Detect which cell encompasses the target text, then output its [X, Y] center coordinate. 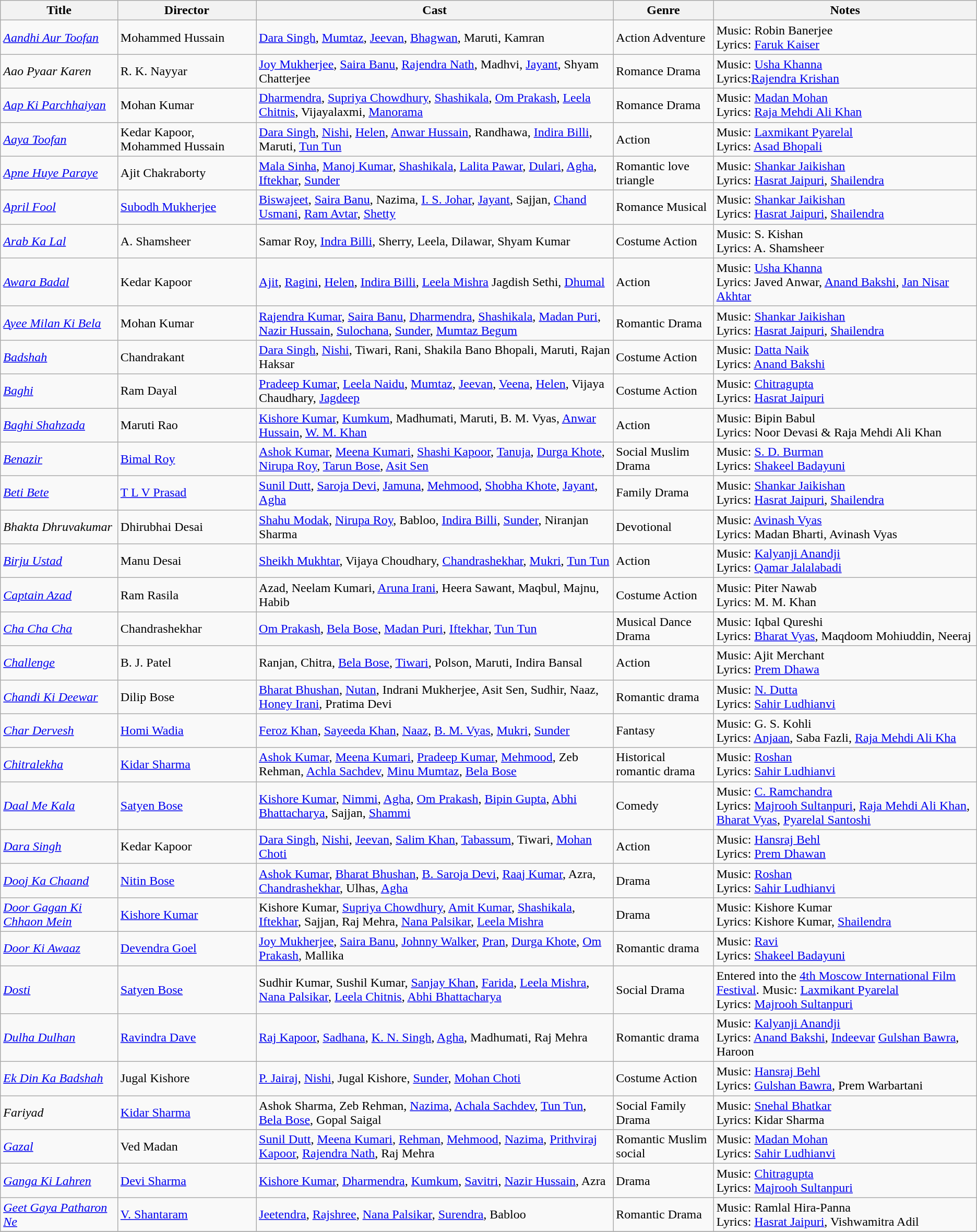
Gazal [59, 1146]
Dilip Bose [187, 696]
Ashok Kumar, Bharat Bhushan, B. Saroja Devi, Raaj Kumar, Azra, Chandrashekhar, Ulhas, Agha [435, 880]
Pradeep Kumar, Leela Naidu, Mumtaz, Jeevan, Veena, Helen, Vijaya Chaudhary, Jagdeep [435, 390]
Ranjan, Chitra, Bela Bose, Tiwari, Polson, Maruti, Indira Bansal [435, 663]
Feroz Khan, Sayeeda Khan, Naaz, B. M. Vyas, Mukri, Sunder [435, 731]
Music: Madan MohanLyrics: Sahir Ludhianvi [845, 1146]
Dhirubhai Desai [187, 527]
Sudhir Kumar, Sushil Kumar, Sanjay Khan, Farida, Leela Mishra, Nana Palsikar, Leela Chitnis, Abhi Bhattacharya [435, 990]
B. J. Patel [187, 663]
Benazir [59, 459]
Rajendra Kumar, Saira Banu, Dharmendra, Shashikala, Madan Puri, Nazir Hussain, Sulochana, Sunder, Mumtaz Begum [435, 323]
Mohammed Hussain [187, 38]
Aap Ki Parchhaiyan [59, 105]
Char Dervesh [59, 731]
Ajit, Ragini, Helen, Indira Billi, Leela Mishra Jagdish Sethi, Dhumal [435, 282]
Mala Sinha, Manoj Kumar, Shashikala, Lalita Pawar, Dulari, Agha, Iftekhar, Sunder [435, 173]
Music: Hansraj BehlLyrics: Gulshan Bawra, Prem Warbartani [845, 1079]
Bharat Bhushan, Nutan, Indrani Mukherjee, Asit Sen, Sudhir, Naaz, Honey Irani, Pratima Devi [435, 696]
Romantic Muslim social [663, 1146]
Nitin Bose [187, 880]
Kishore Kumar [187, 915]
Biswajeet, Saira Banu, Nazima, I. S. Johar, Jayant, Sajjan, Chand Usmani, Ram Avtar, Shetty [435, 207]
Chitralekha [59, 764]
Door Ki Awaaz [59, 948]
Aaya Toofan [59, 139]
Genre [663, 10]
Entered into the 4th Moscow International Film Festival. Music: Laxmikant PyarelalLyrics: Majrooh Sultanpuri [845, 990]
Aao Pyaar Karen [59, 71]
Musical Dance Drama [663, 629]
Social Drama [663, 990]
Kishore Kumar, Nimmi, Agha, Om Prakash, Bipin Gupta, Abhi Bhattacharya, Sajjan, Shammi [435, 805]
Cast [435, 10]
Beti Bete [59, 493]
Om Prakash, Bela Bose, Madan Puri, Iftekhar, Tun Tun [435, 629]
Challenge [59, 663]
Ram Dayal [187, 390]
Badshah [59, 357]
Kishore Kumar, Supriya Chowdhury, Amit Kumar, Shashikala, Iftekhar, Sajjan, Raj Mehra, Nana Palsikar, Leela Mishra [435, 915]
Notes [845, 10]
Dara Singh, Nishi, Helen, Anwar Hussain, Randhawa, Indira Billi, Maruti, Tun Tun [435, 139]
Music: S. D. BurmanLyrics: Shakeel Badayuni [845, 459]
Awara Badal [59, 282]
Azad, Neelam Kumari, Aruna Irani, Heera Sawant, Maqbul, Majnu, Habib [435, 595]
Homi Wadia [187, 731]
Aandhi Aur Toofan [59, 38]
Devotional [663, 527]
Dara Singh, Nishi, Tiwari, Rani, Shakila Bano Bhopali, Maruti, Rajan Haksar [435, 357]
Music: Usha KhannaLyrics:Rajendra Krishan [845, 71]
Music: Ramlal Hira-PannaLyrics: Hasrat Jaipuri, Vishwamitra Adil [845, 1214]
Action Adventure [663, 38]
Shahu Modak, Nirupa Roy, Babloo, Indira Billi, Sunder, Niranjan Sharma [435, 527]
Comedy [663, 805]
Kedar Kapoor, Mohammed Hussain [187, 139]
V. Shantaram [187, 1214]
Ashok Sharma, Zeb Rehman, Nazima, Achala Sachdev, Tun Tun, Bela Bose, Gopal Saigal [435, 1113]
Romantic love triangle [663, 173]
Music: Kishore KumarLyrics: Kishore Kumar, Shailendra [845, 915]
Romance Musical [663, 207]
Music: G. S. KohliLyrics: Anjaan, Saba Fazli, Raja Mehdi Ali Kha [845, 731]
Dara Singh, Nishi, Jeevan, Salim Khan, Tabassum, Tiwari, Mohan Choti [435, 847]
Music: Snehal BhatkarLyrics: Kidar Sharma [845, 1113]
Birju Ustad [59, 561]
Ram Rasila [187, 595]
Music: Bipin Babul Lyrics: Noor Devasi & Raja Mehdi Ali Khan [845, 425]
Sunil Dutt, Meena Kumari, Rehman, Mehmood, Nazima, Prithviraj Kapoor, Rajendra Nath, Raj Mehra [435, 1146]
T L V Prasad [187, 493]
Dharmendra, Supriya Chowdhury, Shashikala, Om Prakash, Leela Chitnis, Vijayalaxmi, Manorama [435, 105]
Jugal Kishore [187, 1079]
Apne Huye Paraye [59, 173]
Music: Usha KhannaLyrics: Javed Anwar, Anand Bakshi, Jan Nisar Akhtar [845, 282]
Music: S. KishanLyrics: A. Shamsheer [845, 241]
Music: Piter NawabLyrics: M. M. Khan [845, 595]
A. Shamsheer [187, 241]
Geet Gaya Patharon Ne [59, 1214]
Manu Desai [187, 561]
Arab Ka Lal [59, 241]
Ravindra Dave [187, 1038]
Music: Avinash VyasLyrics: Madan Bharti, Avinash Vyas [845, 527]
Dara Singh [59, 847]
R. K. Nayyar [187, 71]
Subodh Mukherjee [187, 207]
Daal Me Kala [59, 805]
Ek Din Ka Badshah [59, 1079]
Sunil Dutt, Saroja Devi, Jamuna, Mehmood, Shobha Khote, Jayant, Agha [435, 493]
Ganga Ki Lahren [59, 1181]
Baghi [59, 390]
Music: C. RamchandraLyrics: Majrooh Sultanpuri, Raja Mehdi Ali Khan, Bharat Vyas, Pyarelal Santoshi [845, 805]
Captain Azad [59, 595]
Music: ChitraguptaLyrics: Hasrat Jaipuri [845, 390]
Social Family Drama [663, 1113]
Chandrakant [187, 357]
Dosti [59, 990]
Music: RaviLyrics: Shakeel Badayuni [845, 948]
Kishore Kumar, Kumkum, Madhumati, Maruti, B. M. Vyas, Anwar Hussain, W. M. Khan [435, 425]
Music: Kalyanji AnandjiLyrics: Qamar Jalalabadi [845, 561]
Ashok Kumar, Meena Kumari, Shashi Kapoor, Tanuja, Durga Khote, Nirupa Roy, Tarun Bose, Asit Sen [435, 459]
Raj Kapoor, Sadhana, K. N. Singh, Agha, Madhumati, Raj Mehra [435, 1038]
Baghi Shahzada [59, 425]
Door Gagan Ki Chhaon Mein [59, 915]
Historical romantic drama [663, 764]
Music: Ajit MerchantLyrics: Prem Dhawa [845, 663]
Director [187, 10]
Cha Cha Cha [59, 629]
April Fool [59, 207]
Music: Iqbal QureshiLyrics: Bharat Vyas, Maqdoom Mohiuddin, Neeraj [845, 629]
P. Jairaj, Nishi, Jugal Kishore, Sunder, Mohan Choti [435, 1079]
Music: Madan MohanLyrics: Raja Mehdi Ali Khan [845, 105]
Maruti Rao [187, 425]
Music: Datta NaikLyrics: Anand Bakshi [845, 357]
Devi Sharma [187, 1181]
Jeetendra, Rajshree, Nana Palsikar, Surendra, Babloo [435, 1214]
Title [59, 10]
Bhakta Dhruvakumar [59, 527]
Chandrashekhar [187, 629]
Sheikh Mukhtar, Vijaya Choudhary, Chandrashekhar, Mukri, Tun Tun [435, 561]
Fariyad [59, 1113]
Music: Robin BanerjeeLyrics: Faruk Kaiser [845, 38]
Joy Mukherjee, Saira Banu, Johnny Walker, Pran, Durga Khote, Om Prakash, Mallika [435, 948]
Music: N. DuttaLyrics: Sahir Ludhianvi [845, 696]
Samar Roy, Indra Billi, Sherry, Leela, Dilawar, Shyam Kumar [435, 241]
Music: Laxmikant PyarelalLyrics: Asad Bhopali [845, 139]
Dooj Ka Chaand [59, 880]
Music: Hansraj BehlLyrics: Prem Dhawan [845, 847]
Social Muslim Drama [663, 459]
Ashok Kumar, Meena Kumari, Pradeep Kumar, Mehmood, Zeb Rehman, Achla Sachdev, Minu Mumtaz, Bela Bose [435, 764]
Ajit Chakraborty [187, 173]
Chandi Ki Deewar [59, 696]
Ayee Milan Ki Bela [59, 323]
Family Drama [663, 493]
Kishore Kumar, Dharmendra, Kumkum, Savitri, Nazir Hussain, Azra [435, 1181]
Music: Kalyanji AnandjiLyrics: Anand Bakshi, Indeevar Gulshan Bawra, Haroon [845, 1038]
Ved Madan [187, 1146]
Dulha Dulhan [59, 1038]
Fantasy [663, 731]
Bimal Roy [187, 459]
Joy Mukherjee, Saira Banu, Rajendra Nath, Madhvi, Jayant, Shyam Chatterjee [435, 71]
Music: ChitraguptaLyrics: Majrooh Sultanpuri [845, 1181]
Devendra Goel [187, 948]
Dara Singh, Mumtaz, Jeevan, Bhagwan, Maruti, Kamran [435, 38]
